Search for the cell housing the specified text and yield its [X, Y] center coordinate. 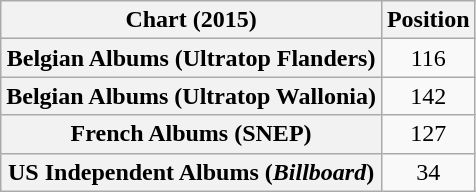
34 [428, 172]
116 [428, 58]
127 [428, 134]
Belgian Albums (Ultratop Wallonia) [192, 96]
142 [428, 96]
Position [428, 20]
Chart (2015) [192, 20]
French Albums (SNEP) [192, 134]
US Independent Albums (Billboard) [192, 172]
Belgian Albums (Ultratop Flanders) [192, 58]
